For the text-containing cell, return its midpoint in (X, Y) coordinate format. 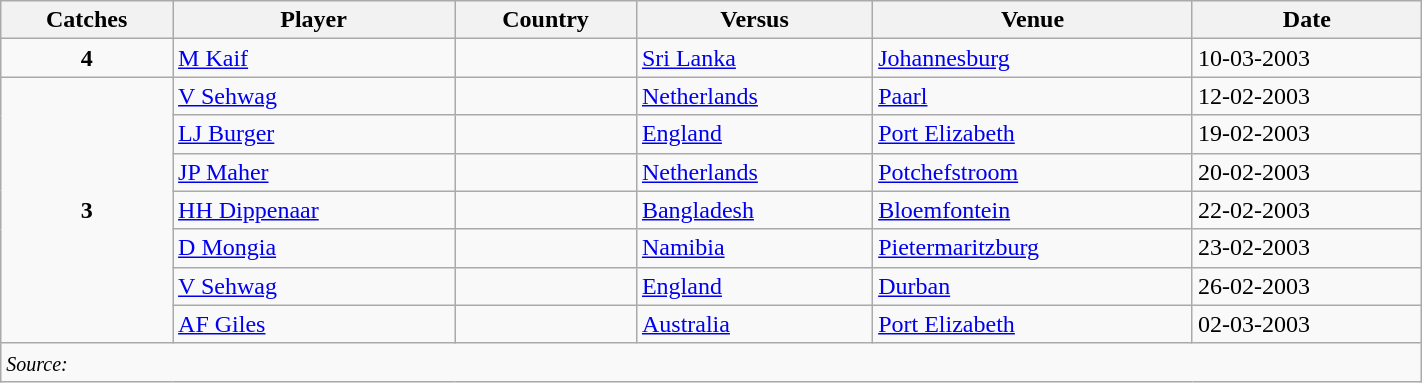
AF Giles (314, 324)
Pietermaritzburg (1033, 248)
Date (1306, 20)
Sri Lanka (754, 58)
Source: (711, 362)
3 (87, 210)
D Mongia (314, 248)
4 (87, 58)
19-02-2003 (1306, 134)
26-02-2003 (1306, 286)
Namibia (754, 248)
Bangladesh (754, 210)
Paarl (1033, 96)
02-03-2003 (1306, 324)
Player (314, 20)
Bloemfontein (1033, 210)
23-02-2003 (1306, 248)
Country (546, 20)
JP Maher (314, 172)
Durban (1033, 286)
Australia (754, 324)
Versus (754, 20)
Catches (87, 20)
Venue (1033, 20)
HH Dippenaar (314, 210)
LJ Burger (314, 134)
Potchefstroom (1033, 172)
12-02-2003 (1306, 96)
22-02-2003 (1306, 210)
M Kaif (314, 58)
Johannesburg (1033, 58)
20-02-2003 (1306, 172)
10-03-2003 (1306, 58)
